Detect which cell encompasses the target text, then output its [X, Y] center coordinate. 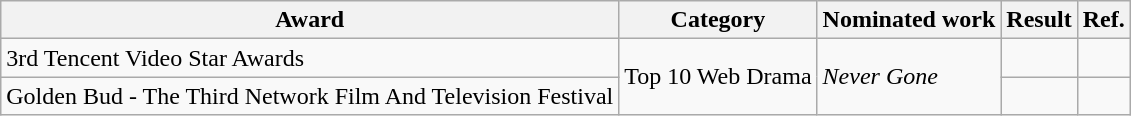
Ref. [1104, 20]
Award [310, 20]
3rd Tencent Video Star Awards [310, 58]
Nominated work [909, 20]
Result [1039, 20]
Category [718, 20]
Never Gone [909, 77]
Top 10 Web Drama [718, 77]
Golden Bud - The Third Network Film And Television Festival [310, 96]
